Determine the [x, y] coordinate at the center of the cell enclosing the given text.  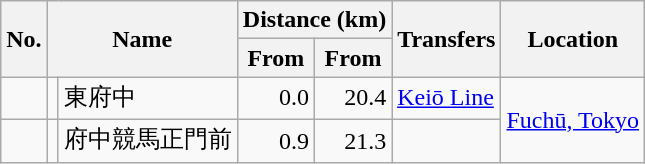
府中競馬正門前 [148, 140]
20.4 [352, 98]
Keiō Line [446, 98]
Distance (km) [314, 20]
21.3 [352, 140]
0.0 [276, 98]
Transfers [446, 39]
No. [24, 39]
東府中 [148, 98]
0.9 [276, 140]
Name [142, 39]
Fuchū, Tokyo [573, 120]
Location [573, 39]
